Determine the (x, y) coordinate at the center of the cell enclosing the given text.  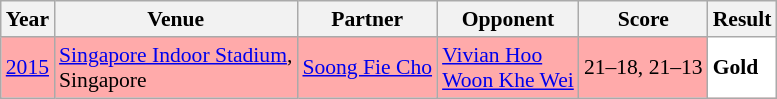
21–18, 21–13 (644, 68)
Soong Fie Cho (367, 68)
Result (742, 19)
Opponent (508, 19)
Singapore Indoor Stadium,Singapore (176, 68)
Year (28, 19)
2015 (28, 68)
Partner (367, 19)
Venue (176, 19)
Gold (742, 68)
Score (644, 19)
Vivian Hoo Woon Khe Wei (508, 68)
